Extract the (X, Y) coordinate from the center of the cell holding the provided text.  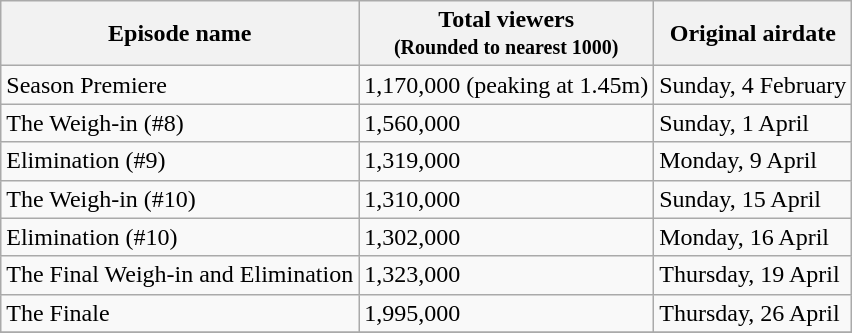
Monday, 16 April (753, 237)
The Final Weigh-in and Elimination (180, 275)
Thursday, 19 April (753, 275)
Sunday, 1 April (753, 123)
1,319,000 (506, 161)
Monday, 9 April (753, 161)
Elimination (#10) (180, 237)
1,323,000 (506, 275)
The Weigh-in (#10) (180, 199)
Elimination (#9) (180, 161)
1,310,000 (506, 199)
The Weigh-in (#8) (180, 123)
1,560,000 (506, 123)
1,995,000 (506, 313)
The Finale (180, 313)
1,170,000 (peaking at 1.45m) (506, 85)
Sunday, 4 February (753, 85)
Thursday, 26 April (753, 313)
1,302,000 (506, 237)
Original airdate (753, 34)
Total viewers(Rounded to nearest 1000) (506, 34)
Sunday, 15 April (753, 199)
Season Premiere (180, 85)
Episode name (180, 34)
